Detect which cell encompasses the target text, then output its (X, Y) center coordinate. 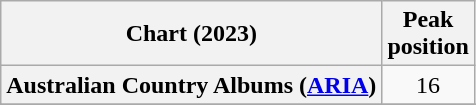
16 (428, 85)
Australian Country Albums (ARIA) (192, 85)
Peakposition (428, 34)
Chart (2023) (192, 34)
